Provide the (x, y) coordinate of the cell's center where the given text is located.  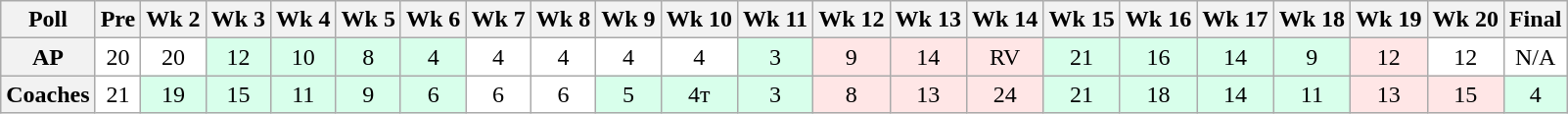
Wk 20 (1465, 20)
Wk 8 (563, 20)
16 (1158, 57)
Wk 16 (1158, 20)
10 (303, 57)
AP (48, 57)
Wk 4 (303, 20)
4т (699, 94)
Coaches (48, 94)
Final (1535, 20)
Wk 14 (1004, 20)
Wk 15 (1082, 20)
Wk 6 (433, 20)
Pre (117, 20)
Wk 12 (852, 20)
19 (173, 94)
RV (1004, 57)
Wk 10 (699, 20)
18 (1158, 94)
Wk 19 (1389, 20)
Wk 3 (238, 20)
5 (628, 94)
Poll (48, 20)
Wk 11 (775, 20)
N/A (1535, 57)
Wk 9 (628, 20)
Wk 5 (368, 20)
Wk 7 (498, 20)
Wk 18 (1312, 20)
Wk 17 (1235, 20)
Wk 13 (928, 20)
24 (1004, 94)
Wk 2 (173, 20)
